Find where the given text appears and provide that cell's center as [x, y] coordinate. 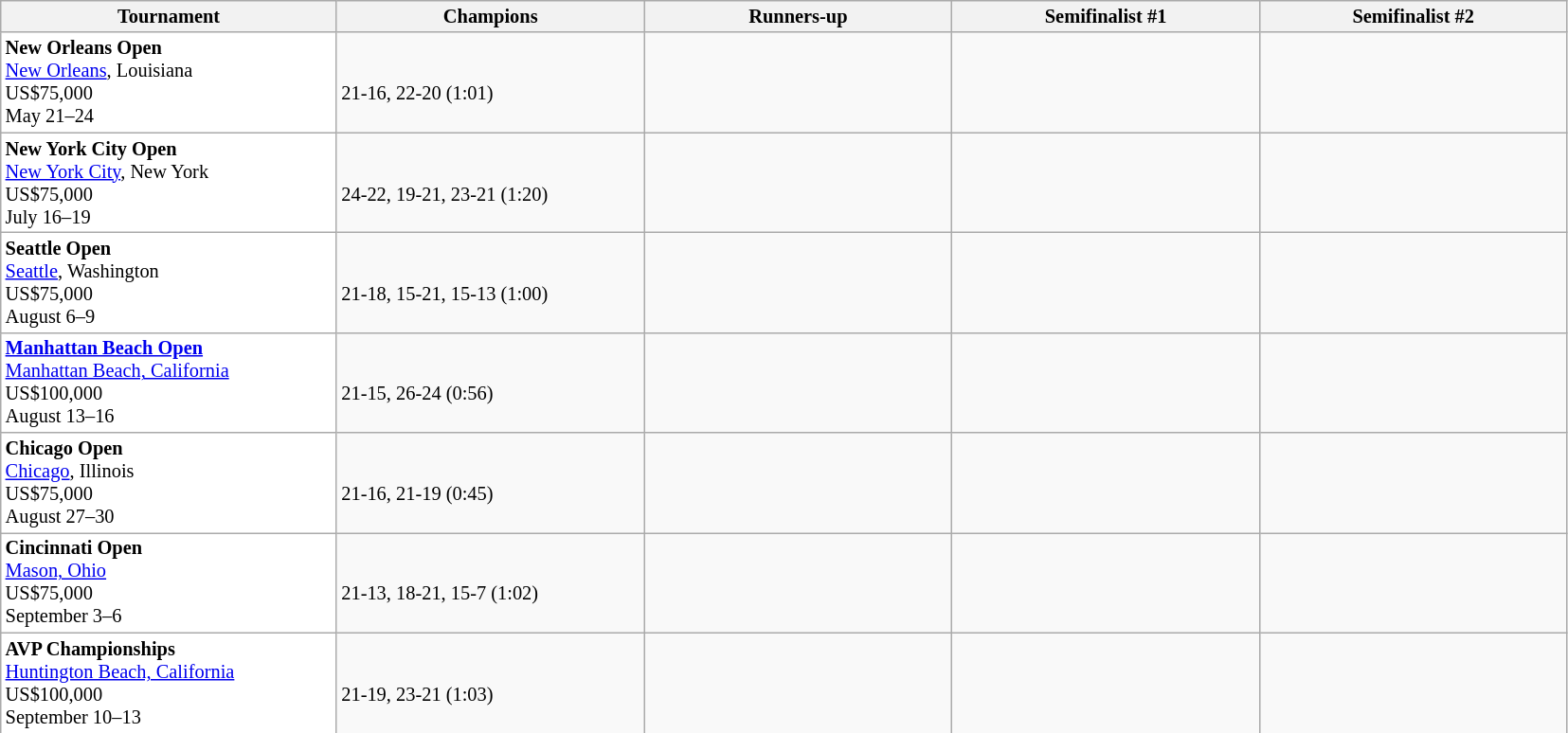
Semifinalist #2 [1414, 16]
Seattle OpenSeattle, WashingtonUS$75,000August 6–9 [169, 282]
AVP ChampionshipsHuntington Beach, CaliforniaUS$100,000September 10–13 [169, 683]
21-19, 23-21 (1:03) [491, 683]
21-15, 26-24 (0:56) [491, 383]
21-13, 18-21, 15-7 (1:02) [491, 582]
Runners-up [798, 16]
21-18, 15-21, 15-13 (1:00) [491, 282]
New Orleans OpenNew Orleans, LouisianaUS$75,000May 21–24 [169, 82]
24-22, 19-21, 23-21 (1:20) [491, 183]
Manhattan Beach OpenManhattan Beach, CaliforniaUS$100,000August 13–16 [169, 383]
21-16, 22-20 (1:01) [491, 82]
Cincinnati OpenMason, OhioUS$75,000September 3–6 [169, 582]
Semifinalist #1 [1107, 16]
Champions [491, 16]
New York City OpenNew York City, New YorkUS$75,000July 16–19 [169, 183]
Tournament [169, 16]
Chicago OpenChicago, IllinoisUS$75,000August 27–30 [169, 483]
21-16, 21-19 (0:45) [491, 483]
